Scan for the cell matching the given text and deliver its [x, y] coordinate at center. 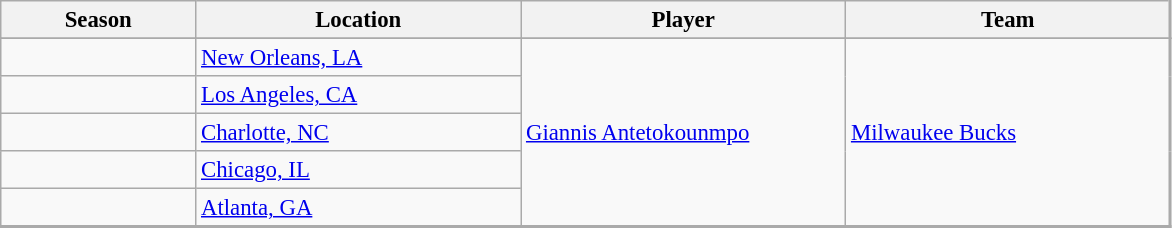
Season [98, 20]
Team [1008, 20]
Atlanta, GA [358, 208]
New Orleans, LA [358, 57]
Giannis Antetokounmpo [684, 132]
Location [358, 20]
Chicago, IL [358, 170]
Milwaukee Bucks [1008, 132]
Charlotte, NC [358, 133]
Player [684, 20]
Los Angeles, CA [358, 95]
